Pinpoint the cell where the given text exists, returning its [X, Y] midpoint coordinate. 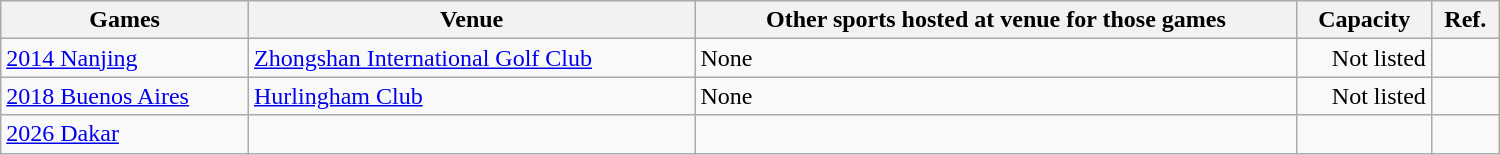
Hurlingham Club [472, 96]
Games [125, 20]
2026 Dakar [125, 134]
Venue [472, 20]
Other sports hosted at venue for those games [996, 20]
2018 Buenos Aires [125, 96]
2014 Nanjing [125, 58]
Zhongshan International Golf Club [472, 58]
Capacity [1364, 20]
Ref. [1465, 20]
